For the text-containing cell, return its midpoint in [X, Y] coordinate format. 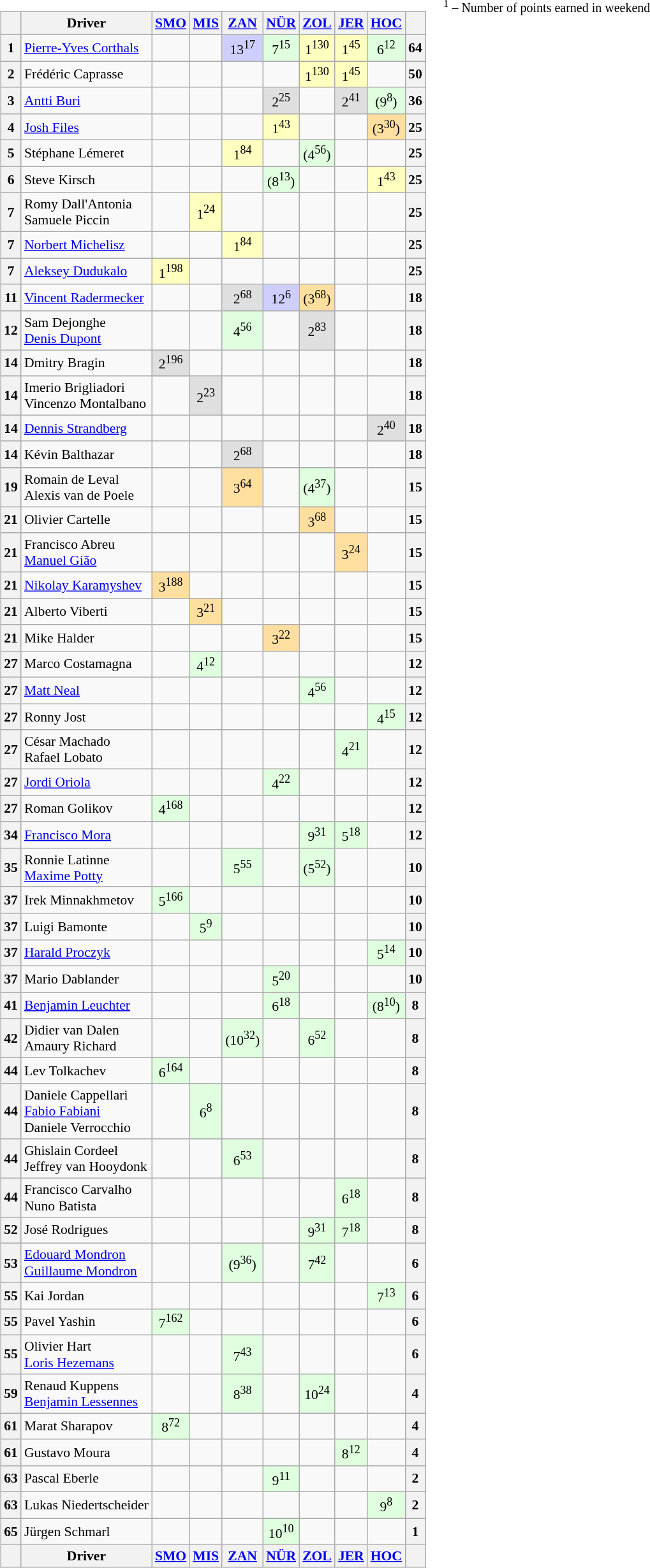
225 [281, 101]
520 [281, 979]
Olivier Hart Loris Hezemans [87, 1354]
(552) [317, 867]
Steve Kirsch [87, 180]
Imerio Brigliadori Vincenzo Montalbano [87, 395]
715 [281, 47]
322 [281, 637]
718 [351, 1230]
52 [11, 1230]
Ronny Jost [87, 716]
98 [387, 1506]
1010 [281, 1531]
34 [11, 835]
(1032) [242, 1038]
3 [11, 101]
812 [351, 1452]
Frédéric Caprasse [87, 74]
Ghislain Cordeel Jeffrey van Hooydonk [87, 1159]
514 [387, 952]
Mario Dablander [87, 979]
Didier van Dalen Amaury Richard [87, 1038]
Ronnie Latinne Maxime Potty [87, 867]
Jordi Oriola [87, 781]
Josh Files [87, 126]
1198 [171, 272]
Alberto Viberti [87, 612]
223 [205, 395]
Vincent Radermecker [87, 297]
368 [317, 520]
35 [11, 867]
Lukas Niedertscheider [87, 1506]
838 [242, 1393]
518 [351, 835]
Sam Dejonghe Denis Dupont [87, 330]
412 [205, 664]
Romy Dall'Antonia Samuele Piccin [87, 212]
Luigi Bamonte [87, 927]
Kévin Balthazar [87, 454]
José Rodrigues [87, 1230]
743 [242, 1354]
Benjamin Leuchter [87, 1006]
Marat Sharapov [87, 1426]
Romain de Leval Alexis van de Poele [87, 487]
53 [11, 1263]
Pavel Yashin [87, 1322]
240 [387, 428]
Daniele Cappellari Fabio Fabiani Daniele Verrocchio [87, 1112]
Edouard Mondron Guillaume Mondron [87, 1263]
1317 [242, 47]
Nikolay Karamyshev [87, 585]
555 [242, 867]
(936) [242, 1263]
Kai Jordan [87, 1295]
11 [11, 297]
612 [387, 47]
324 [351, 552]
872 [171, 1426]
1024 [317, 1393]
42 [11, 1038]
6164 [171, 1071]
(437) [317, 487]
742 [317, 1263]
Jürgen Schmarl [87, 1531]
124 [205, 212]
653 [242, 1159]
65 [11, 1531]
Norbert Michelisz [87, 245]
5 [11, 153]
Antti Buri [87, 101]
911 [281, 1479]
Lev Tolkachev [87, 1071]
126 [281, 297]
(330) [387, 126]
2196 [171, 363]
5166 [171, 900]
Francisco Mora [87, 835]
652 [317, 1038]
Pierre-Yves Corthals [87, 47]
36 [415, 101]
Marco Costamagna [87, 664]
19 [11, 487]
César Machado Rafael Lobato [87, 750]
(98) [387, 101]
364 [242, 487]
(813) [281, 180]
(368) [317, 297]
3188 [171, 585]
713 [387, 1295]
Roman Golikov [87, 808]
(456) [317, 153]
Francisco Abreu Manuel Gião [87, 552]
64 [415, 47]
415 [387, 716]
Pascal Eberle [87, 1479]
Harald Proczyk [87, 952]
Francisco Carvalho Nuno Batista [87, 1197]
Matt Neal [87, 691]
421 [351, 750]
68 [205, 1112]
Irek Minnakhmetov [87, 900]
Olivier Cartelle [87, 520]
283 [317, 330]
4168 [171, 808]
50 [415, 74]
Renaud Kuppens Benjamin Lessennes [87, 1393]
241 [351, 101]
Dmitry Bragin [87, 363]
Aleksey Dudukalo [87, 272]
321 [205, 612]
422 [281, 781]
Stéphane Lémeret [87, 153]
Mike Halder [87, 637]
41 [11, 1006]
Dennis Strandberg [87, 428]
Gustavo Moura [87, 1452]
7162 [171, 1322]
(810) [387, 1006]
